Output the (X, Y) coordinate of the center of the cell containing the given text.  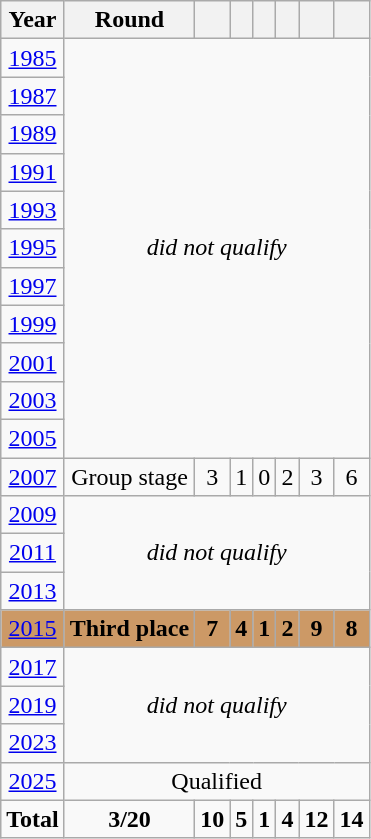
1997 (33, 286)
7 (212, 629)
1999 (33, 324)
2005 (33, 438)
1991 (33, 172)
5 (242, 819)
1989 (33, 134)
0 (264, 477)
1985 (33, 58)
14 (352, 819)
2015 (33, 629)
1995 (33, 248)
10 (212, 819)
1987 (33, 96)
2001 (33, 362)
2003 (33, 400)
8 (352, 629)
9 (316, 629)
Year (33, 20)
2009 (33, 515)
2019 (33, 705)
2013 (33, 591)
2011 (33, 553)
2017 (33, 667)
2023 (33, 743)
3/20 (129, 819)
2007 (33, 477)
Third place (129, 629)
12 (316, 819)
Qualified (216, 781)
Round (129, 20)
6 (352, 477)
Total (33, 819)
2025 (33, 781)
1993 (33, 210)
Group stage (129, 477)
